For the text-containing cell, return its midpoint in [x, y] coordinate format. 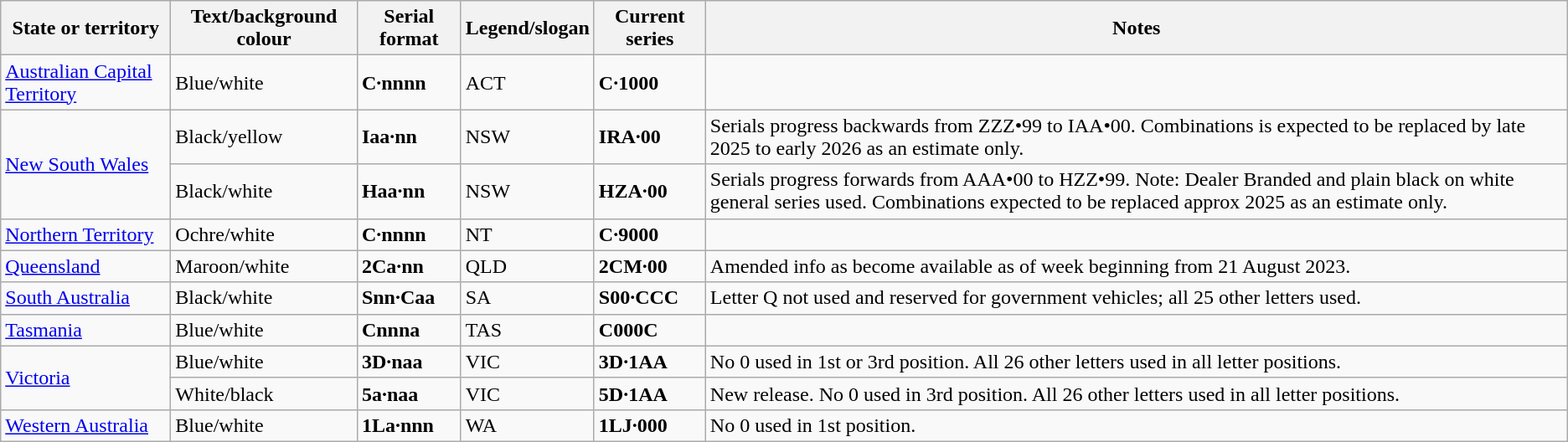
New release. No 0 used in 3rd position. All 26 other letters used in all letter positions. [1136, 393]
IRA·00 [650, 137]
QLD [528, 266]
2CM·00 [650, 266]
Haa·nn [409, 191]
Northern Territory [85, 234]
TAS [528, 330]
Iaa·nn [409, 137]
1LJ·000 [650, 425]
South Australia [85, 298]
Maroon/white [265, 266]
1La·nnn [409, 425]
State or territory [85, 28]
Black/yellow [265, 137]
Victoria [85, 378]
3D·1AA [650, 362]
5a·naa [409, 393]
NT [528, 234]
2Ca·nn [409, 266]
5D·1AA [650, 393]
Serials progress backwards from ZZZ•99 to IAA•00. Combinations is expected to be replaced by late 2025 to early 2026 as an estimate only. [1136, 137]
ACT [528, 82]
Current series [650, 28]
New South Wales [85, 164]
No 0 used in 1st or 3rd position. All 26 other letters used in all letter positions. [1136, 362]
Tasmania [85, 330]
Letter Q not used and reserved for government vehicles; all 25 other letters used. [1136, 298]
HZA·00 [650, 191]
No 0 used in 1st position. [1136, 425]
Western Australia [85, 425]
White/black [265, 393]
Snn·Caa [409, 298]
C·1000 [650, 82]
C000C [650, 330]
S00·CCC [650, 298]
Serial format [409, 28]
Queensland [85, 266]
C·9000 [650, 234]
Legend/slogan [528, 28]
Cnnna [409, 330]
Text/background colour [265, 28]
SA [528, 298]
3D·naa [409, 362]
Amended info as become available as of week beginning from 21 August 2023. [1136, 266]
WA [528, 425]
Australian Capital Territory [85, 82]
Ochre/white [265, 234]
Notes [1136, 28]
